For the text-containing cell, return its midpoint in (x, y) coordinate format. 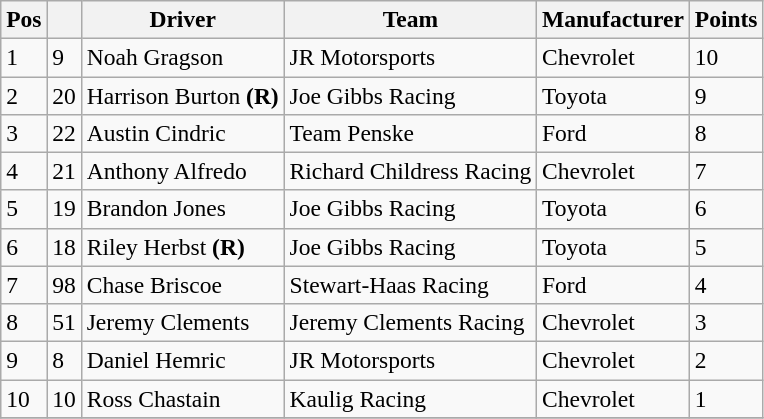
20 (64, 95)
Harrison Burton (R) (182, 95)
Team Penske (410, 133)
Ross Chastain (182, 398)
Pos (24, 19)
Riley Herbst (R) (182, 247)
Richard Childress Racing (410, 171)
Driver (182, 19)
Manufacturer (614, 19)
Anthony Alfredo (182, 171)
Stewart-Haas Racing (410, 285)
Brandon Jones (182, 209)
18 (64, 247)
Austin Cindric (182, 133)
Team (410, 19)
51 (64, 322)
Points (726, 19)
98 (64, 285)
Kaulig Racing (410, 398)
Jeremy Clements Racing (410, 322)
22 (64, 133)
Daniel Hemric (182, 360)
19 (64, 209)
Chase Briscoe (182, 285)
Noah Gragson (182, 57)
Jeremy Clements (182, 322)
21 (64, 171)
